Determine the [x, y] coordinate at the center of the cell enclosing the given text.  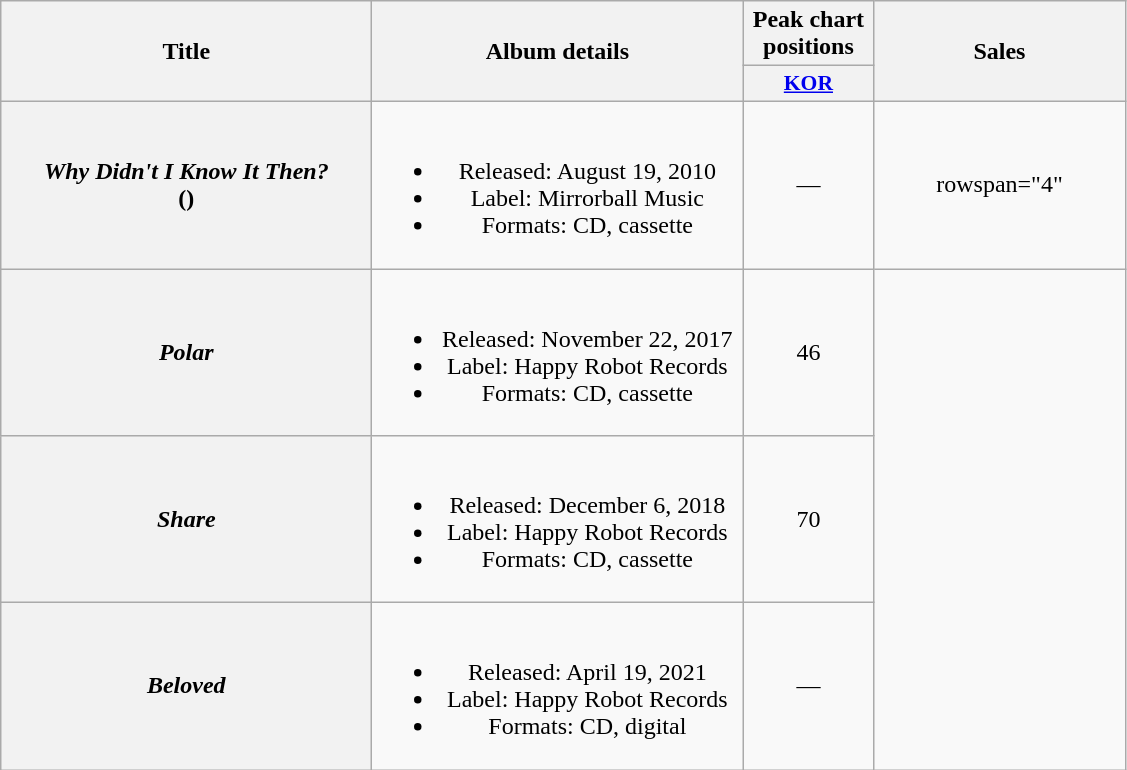
46 [808, 352]
Title [186, 52]
Sales [1000, 52]
Beloved [186, 686]
Peak chart positions [808, 34]
Why Didn't I Know It Then?() [186, 184]
Released: November 22, 2017Label: Happy Robot RecordsFormats: CD, cassette [558, 352]
Polar [186, 352]
70 [808, 520]
Released: December 6, 2018Label: Happy Robot RecordsFormats: CD, cassette [558, 520]
KOR [808, 84]
Released: August 19, 2010Label: Mirrorball MusicFormats: CD, cassette [558, 184]
Album details [558, 52]
Released: April 19, 2021Label: Happy Robot RecordsFormats: CD, digital [558, 686]
Share [186, 520]
rowspan="4" [1000, 184]
